Search for the cell housing the specified text and yield its [x, y] center coordinate. 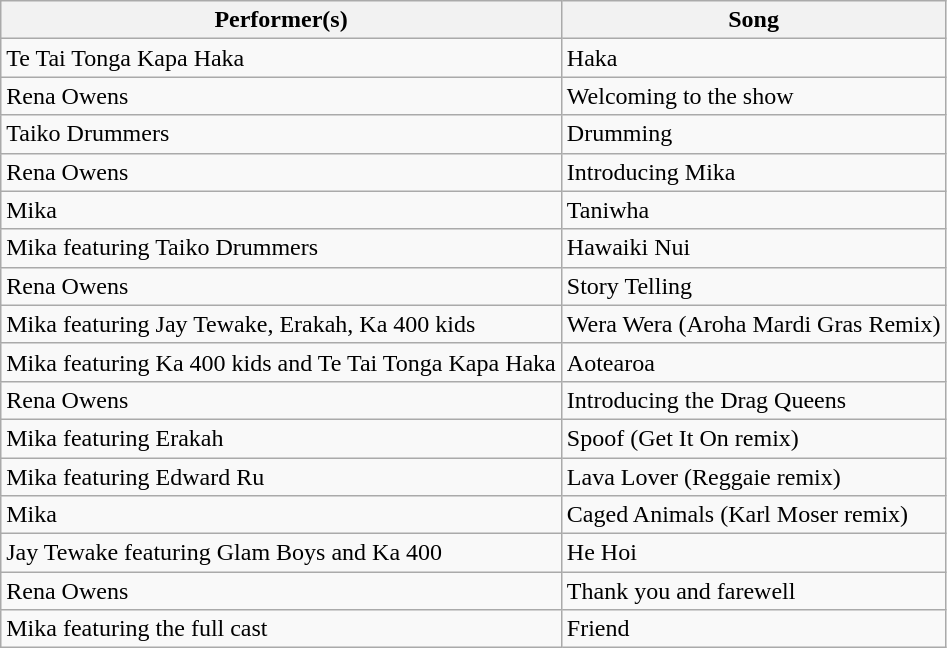
Introducing Mika [754, 172]
Jay Tewake featuring Glam Boys and Ka 400 [282, 553]
Performer(s) [282, 20]
Mika featuring Taiko Drummers [282, 248]
Aotearoa [754, 362]
Spoof (Get It On remix) [754, 438]
Caged Animals (Karl Moser remix) [754, 515]
Lava Lover (Reggaie remix) [754, 477]
Mika featuring Jay Tewake, Erakah, Ka 400 kids [282, 324]
Mika featuring the full cast [282, 629]
Welcoming to the show [754, 96]
Hawaiki Nui [754, 248]
Taiko Drummers [282, 134]
He Hoi [754, 553]
Friend [754, 629]
Wera Wera (Aroha Mardi Gras Remix) [754, 324]
Thank you and farewell [754, 591]
Drumming [754, 134]
Te Tai Tonga Kapa Haka [282, 58]
Mika featuring Erakah [282, 438]
Story Telling [754, 286]
Haka [754, 58]
Taniwha [754, 210]
Mika featuring Edward Ru [282, 477]
Song [754, 20]
Mika featuring Ka 400 kids and Te Tai Tonga Kapa Haka [282, 362]
Introducing the Drag Queens [754, 400]
